Pinpoint the cell where the given text exists, returning its [x, y] midpoint coordinate. 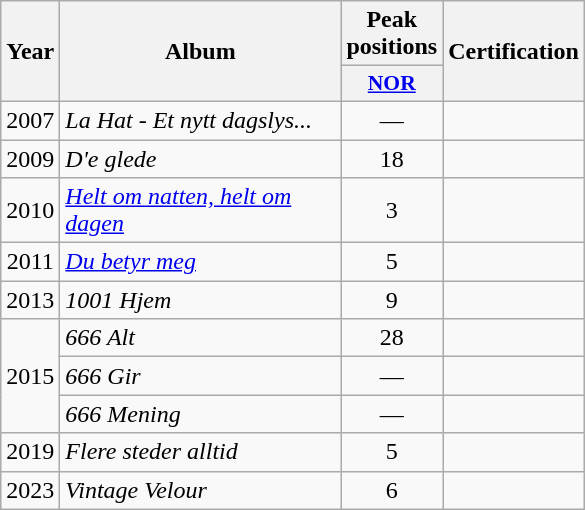
Vintage Velour [200, 490]
La Hat - Et nytt dagslys... [200, 120]
6 [392, 490]
Certification [514, 52]
2019 [30, 452]
2009 [30, 159]
Helt om natten, helt om dagen [200, 210]
666 Mening [200, 414]
2010 [30, 210]
2013 [30, 300]
2011 [30, 262]
D'e glede [200, 159]
666 Alt [200, 338]
666 Gir [200, 376]
3 [392, 210]
Year [30, 52]
Du betyr meg [200, 262]
Album [200, 52]
2023 [30, 490]
Flere steder alltid [200, 452]
2007 [30, 120]
NOR [392, 84]
1001 Hjem [200, 300]
2015 [30, 376]
9 [392, 300]
Peak positions [392, 34]
28 [392, 338]
18 [392, 159]
